Extract the [x, y] coordinate from the center of the cell holding the provided text.  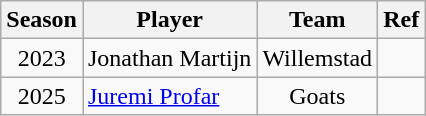
Ref [402, 20]
Season [42, 20]
Goats [318, 96]
Jonathan Martijn [169, 58]
2023 [42, 58]
Team [318, 20]
Willemstad [318, 58]
Player [169, 20]
2025 [42, 96]
Juremi Profar [169, 96]
